Identify which cell holds the provided text, then report its (X, Y) central coordinate. 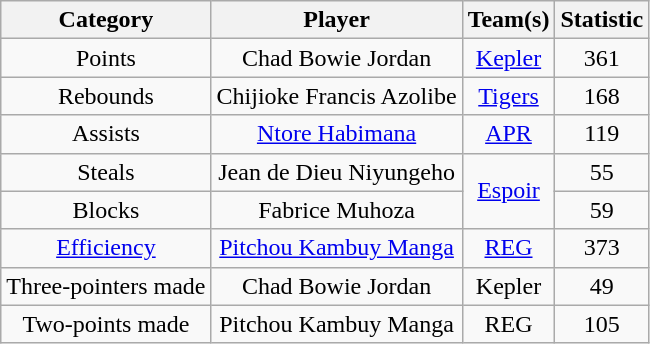
Blocks (106, 210)
49 (602, 286)
119 (602, 134)
Team(s) (508, 20)
Ntore Habimana (336, 134)
Player (336, 20)
361 (602, 58)
Three-pointers made (106, 286)
APR (508, 134)
Efficiency (106, 248)
Tigers (508, 96)
105 (602, 324)
373 (602, 248)
Category (106, 20)
Fabrice Muhoza (336, 210)
Points (106, 58)
Jean de Dieu Niyungeho (336, 172)
Rebounds (106, 96)
Statistic (602, 20)
Assists (106, 134)
168 (602, 96)
Espoir (508, 191)
Steals (106, 172)
Chijioke Francis Azolibe (336, 96)
59 (602, 210)
Two-points made (106, 324)
55 (602, 172)
